Output the [x, y] coordinate of the center of the cell containing the given text.  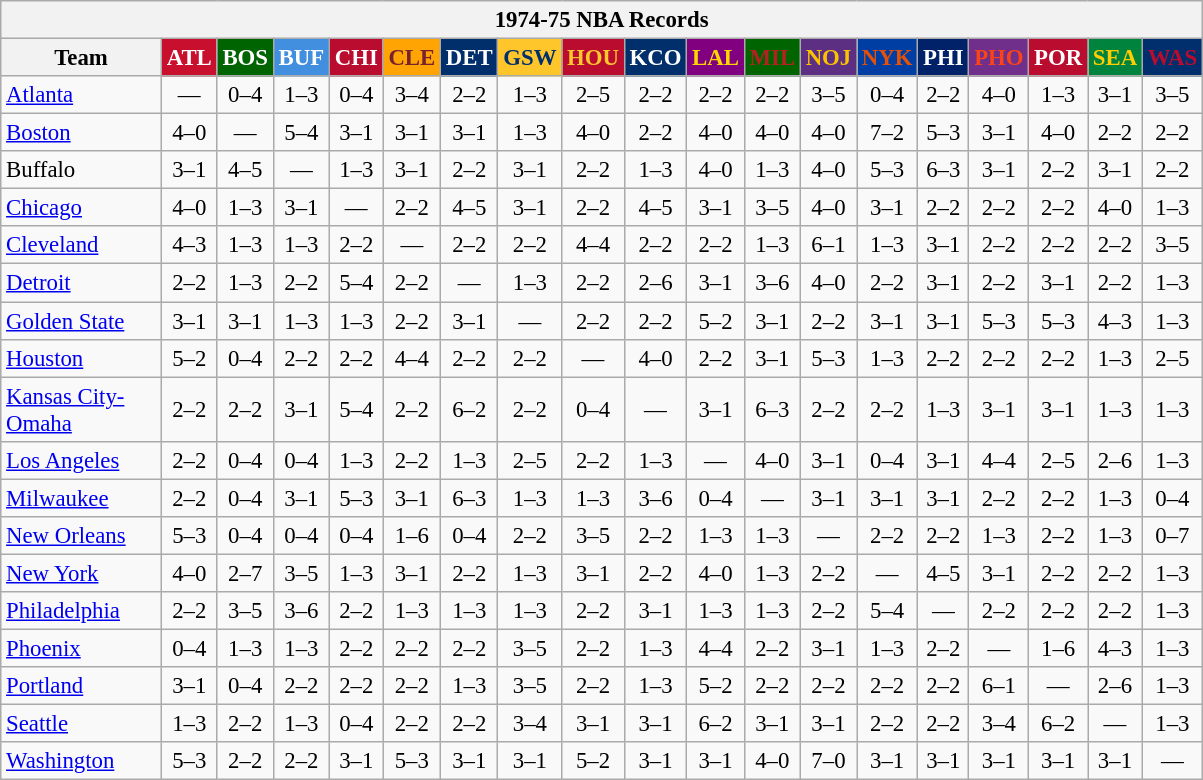
Team [82, 58]
KCO [656, 58]
NOJ [828, 58]
PHO [999, 58]
Washington [82, 761]
Chicago [82, 208]
MIL [772, 58]
Phoenix [82, 648]
Milwaukee [82, 498]
Portland [82, 686]
Golden State [82, 321]
Philadelphia [82, 611]
DET [470, 58]
Houston [82, 358]
Los Angeles [82, 460]
WAS [1172, 58]
CLE [412, 58]
POR [1058, 58]
New Orleans [82, 536]
New York [82, 573]
Buffalo [82, 170]
ATL [189, 58]
Boston [82, 133]
Detroit [82, 283]
LAL [716, 58]
GSW [530, 58]
7–0 [828, 761]
CHI [356, 58]
PHI [944, 58]
Cleveland [82, 245]
Seattle [82, 724]
BOS [245, 58]
Kansas City-Omaha [82, 410]
BUF [301, 58]
SEA [1116, 58]
2–7 [245, 573]
HOU [594, 58]
Atlanta [82, 95]
7–2 [888, 133]
1974-75 NBA Records [602, 20]
0–7 [1172, 536]
NYK [888, 58]
